Provide the (x, y) coordinate of the cell's center where the given text is located.  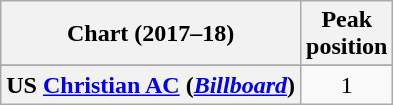
Peakposition (347, 34)
1 (347, 85)
Chart (2017–18) (151, 34)
US Christian AC (Billboard) (151, 85)
